Determine the (X, Y) coordinate at the center of the cell enclosing the given text.  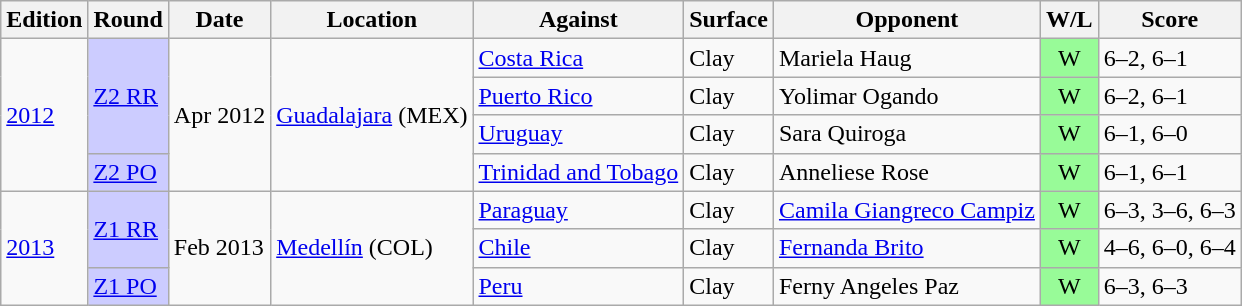
Anneliese Rose (906, 172)
Surface (729, 20)
4–6, 6–0, 6–4 (1170, 248)
Peru (578, 286)
Edition (44, 20)
Date (219, 20)
6–1, 6–1 (1170, 172)
Z1 PO (128, 286)
Mariela Haug (906, 58)
Location (372, 20)
Z2 PO (128, 172)
6–3, 3–6, 6–3 (1170, 210)
Medellín (COL) (372, 248)
Opponent (906, 20)
6–1, 6–0 (1170, 134)
Feb 2013 (219, 248)
2013 (44, 248)
Costa Rica (578, 58)
Round (128, 20)
Paraguay (578, 210)
Apr 2012 (219, 115)
Uruguay (578, 134)
Sara Quiroga (906, 134)
Camila Giangreco Campiz (906, 210)
Puerto Rico (578, 96)
2012 (44, 115)
Guadalajara (MEX) (372, 115)
Z2 RR (128, 96)
6–3, 6–3 (1170, 286)
Chile (578, 248)
Fernanda Brito (906, 248)
Against (578, 20)
Z1 RR (128, 229)
Ferny Angeles Paz (906, 286)
Trinidad and Tobago (578, 172)
Score (1170, 20)
Yolimar Ogando (906, 96)
W/L (1069, 20)
